Identify which cell holds the provided text, then report its [x, y] central coordinate. 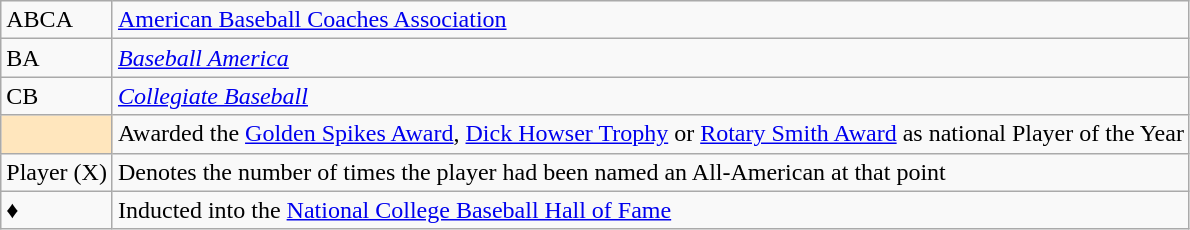
Baseball America [650, 58]
Collegiate Baseball [650, 96]
ABCA [57, 20]
♦ [57, 210]
American Baseball Coaches Association [650, 20]
Player (X) [57, 172]
Denotes the number of times the player had been named an All-American at that point [650, 172]
BA [57, 58]
Inducted into the National College Baseball Hall of Fame [650, 210]
CB [57, 96]
Awarded the Golden Spikes Award, Dick Howser Trophy or Rotary Smith Award as national Player of the Year [650, 134]
